Search for the cell housing the specified text and yield its (x, y) center coordinate. 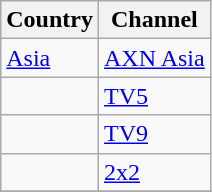
2x2 (154, 172)
TV5 (154, 96)
Channel (154, 20)
Asia (50, 58)
TV9 (154, 134)
AXN Asia (154, 58)
Country (50, 20)
